Pinpoint the cell where the given text exists, returning its [X, Y] midpoint coordinate. 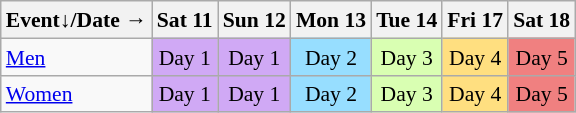
Tue 14 [406, 20]
Sat 11 [185, 20]
Fri 17 [475, 20]
Men [76, 56]
Women [76, 94]
Mon 13 [331, 20]
Sat 18 [542, 20]
Event↓/Date → [76, 20]
Sun 12 [254, 20]
